Capture the cell that displays the provided text and extract its [X, Y] central coordinate. 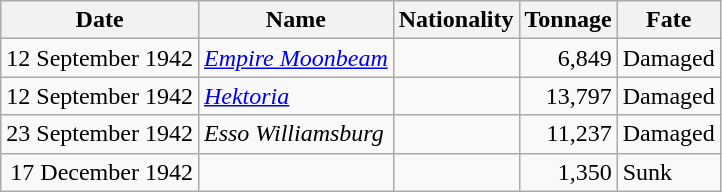
Empire Moonbeam [296, 58]
Fate [668, 20]
Tonnage [568, 20]
Hektoria [296, 96]
Date [100, 20]
Nationality [456, 20]
1,350 [568, 172]
Sunk [668, 172]
23 September 1942 [100, 134]
6,849 [568, 58]
Esso Williamsburg [296, 134]
Name [296, 20]
17 December 1942 [100, 172]
11,237 [568, 134]
13,797 [568, 96]
